Identify which cell holds the provided text, then report its (x, y) central coordinate. 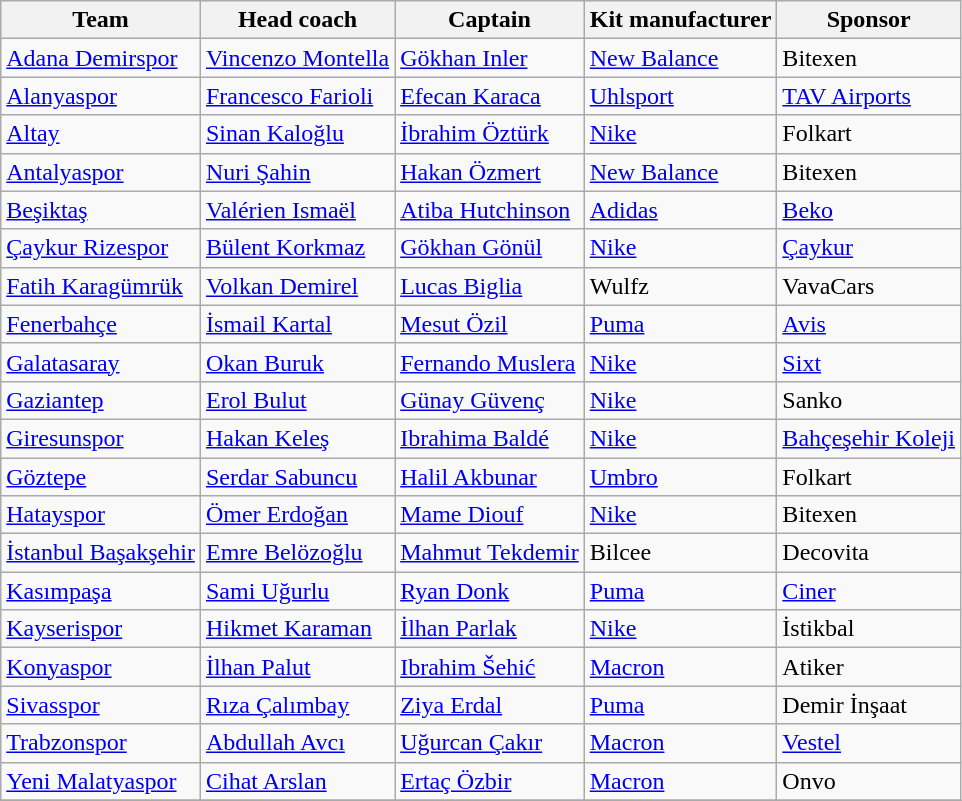
Okan Buruk (297, 362)
Yeni Malatyaspor (101, 781)
Sivasspor (101, 705)
VavaCars (869, 286)
Umbro (680, 477)
İlhan Palut (297, 667)
Efecan Karaca (490, 96)
İstanbul Başakşehir (101, 553)
Bülent Korkmaz (297, 248)
Mame Diouf (490, 515)
Demir İnşaat (869, 705)
Fatih Karagümrük (101, 286)
Göztepe (101, 477)
Avis (869, 324)
Lucas Biglia (490, 286)
Fernando Muslera (490, 362)
Ciner (869, 591)
Adidas (680, 210)
Onvo (869, 781)
Vincenzo Montella (297, 58)
Adana Demirspor (101, 58)
Gaziantep (101, 400)
Abdullah Avcı (297, 743)
Mahmut Tekdemir (490, 553)
Ibrahima Baldé (490, 438)
Hatayspor (101, 515)
Emre Belözoğlu (297, 553)
Ibrahim Šehić (490, 667)
Atiker (869, 667)
Volkan Demirel (297, 286)
Sponsor (869, 20)
İsmail Kartal (297, 324)
Kit manufacturer (680, 20)
Captain (490, 20)
Konyaspor (101, 667)
Gökhan Inler (490, 58)
Cihat Arslan (297, 781)
Bahçeşehir Koleji (869, 438)
İstikbal (869, 629)
İbrahim Öztürk (490, 134)
İlhan Parlak (490, 629)
Günay Güvenç (490, 400)
Atiba Hutchinson (490, 210)
Trabzonspor (101, 743)
Gökhan Gönül (490, 248)
Valérien Ismaël (297, 210)
Mesut Özil (490, 324)
Beko (869, 210)
Uğurcan Çakır (490, 743)
Uhlsport (680, 96)
Beşiktaş (101, 210)
Kasımpaşa (101, 591)
Bilcee (680, 553)
Erol Bulut (297, 400)
Sixt (869, 362)
Sinan Kaloğlu (297, 134)
Nuri Şahin (297, 172)
Hikmet Karaman (297, 629)
Wulfz (680, 286)
Francesco Farioli (297, 96)
Serdar Sabuncu (297, 477)
Rıza Çalımbay (297, 705)
Sanko (869, 400)
Hakan Keleş (297, 438)
Sami Uğurlu (297, 591)
Ertaç Özbir (490, 781)
Decovita (869, 553)
Giresunspor (101, 438)
Hakan Özmert (490, 172)
Alanyaspor (101, 96)
Head coach (297, 20)
Ziya Erdal (490, 705)
Ömer Erdoğan (297, 515)
Kayserispor (101, 629)
Vestel (869, 743)
Ryan Donk (490, 591)
Antalyaspor (101, 172)
Galatasaray (101, 362)
Halil Akbunar (490, 477)
Çaykur (869, 248)
Fenerbahçe (101, 324)
Team (101, 20)
Altay (101, 134)
Çaykur Rizespor (101, 248)
TAV Airports (869, 96)
